Provide the (X, Y) coordinate of the cell's center where the given text is located.  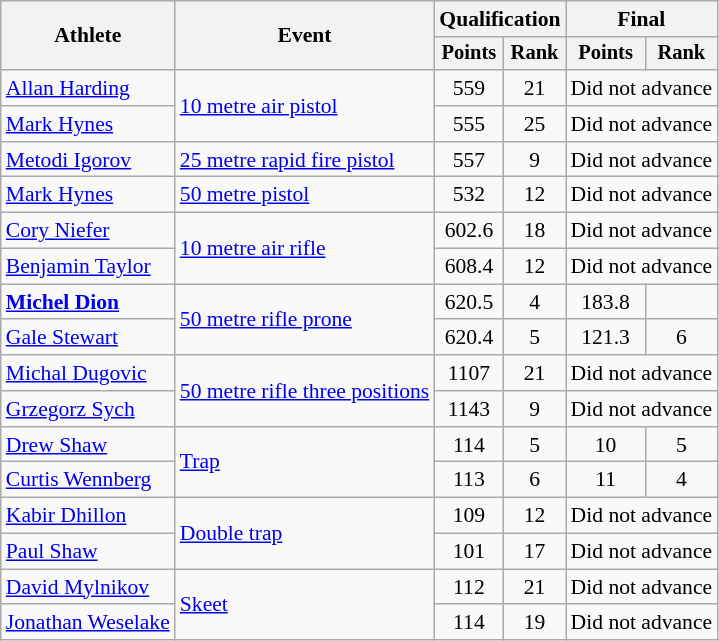
50 metre pistol (305, 195)
Grzegorz Sych (88, 409)
10 (606, 445)
101 (468, 552)
Gale Stewart (88, 338)
Athlete (88, 36)
Kabir Dhillon (88, 516)
Michal Dugovic (88, 373)
Allan Harding (88, 88)
Cory Niefer (88, 231)
Jonathan Weselake (88, 623)
Qualification (500, 19)
1107 (468, 373)
25 (535, 124)
Michel Dion (88, 302)
David Mylnikov (88, 587)
112 (468, 587)
555 (468, 124)
183.8 (606, 302)
113 (468, 480)
620.4 (468, 338)
121.3 (606, 338)
559 (468, 88)
Metodi Igorov (88, 160)
608.4 (468, 267)
109 (468, 516)
19 (535, 623)
10 metre air rifle (305, 248)
Drew Shaw (88, 445)
25 metre rapid fire pistol (305, 160)
18 (535, 231)
10 metre air pistol (305, 106)
532 (468, 195)
Event (305, 36)
602.6 (468, 231)
557 (468, 160)
Curtis Wennberg (88, 480)
Skeet (305, 604)
17 (535, 552)
50 metre rifle prone (305, 320)
Double trap (305, 534)
Benjamin Taylor (88, 267)
11 (606, 480)
Trap (305, 462)
1143 (468, 409)
50 metre rifle three positions (305, 390)
Final (642, 19)
Paul Shaw (88, 552)
620.5 (468, 302)
